Provide the (x, y) coordinate of the cell's center where the given text is located.  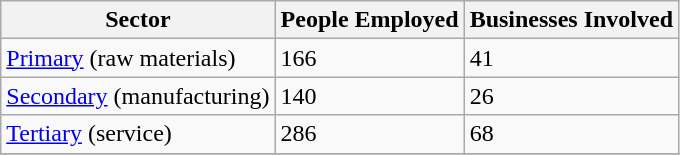
Primary (raw materials) (138, 58)
Businesses Involved (571, 20)
41 (571, 58)
Secondary (manufacturing) (138, 96)
166 (370, 58)
Sector (138, 20)
286 (370, 134)
68 (571, 134)
People Employed (370, 20)
26 (571, 96)
140 (370, 96)
Tertiary (service) (138, 134)
